Provide the [x, y] coordinate of the cell's center where the given text is located.  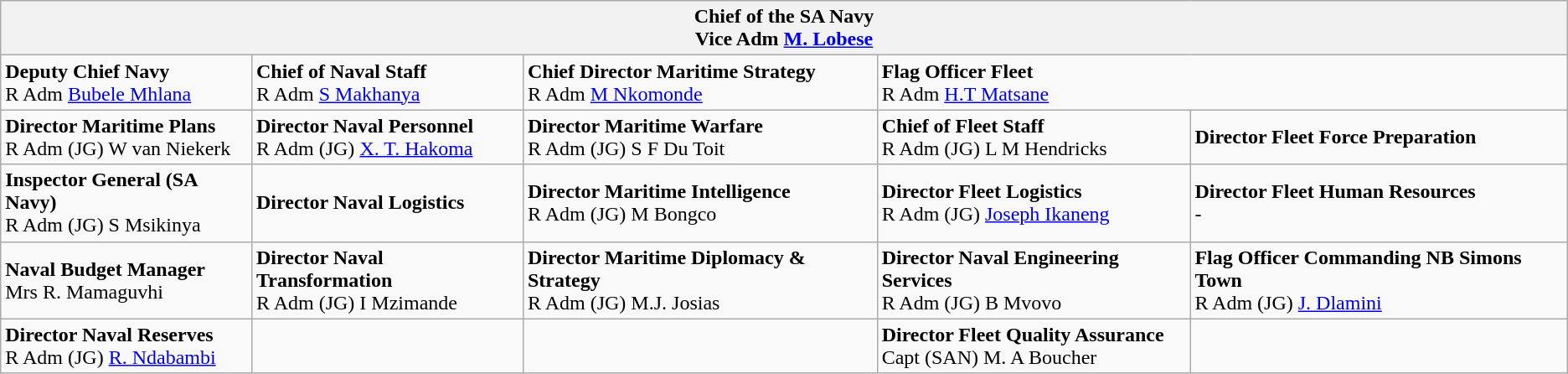
Inspector General (SA Navy)R Adm (JG) S Msikinya [126, 203]
Naval Budget ManagerMrs R. Mamaguvhi [126, 280]
Director Fleet Quality AssuranceCapt (SAN) M. A Boucher [1034, 345]
Director Maritime IntelligenceR Adm (JG) M Bongco [700, 203]
Director Naval TransformationR Adm (JG) I Mzimande [387, 280]
Director Maritime PlansR Adm (JG) W van Niekerk [126, 138]
Director Maritime WarfareR Adm (JG) S F Du Toit [700, 138]
Director Naval ReservesR Adm (JG) R. Ndabambi [126, 345]
Chief Director Maritime StrategyR Adm M Nkomonde [700, 82]
Director Fleet Human Resources - [1379, 203]
Director Naval PersonnelR Adm (JG) X. T. Hakoma [387, 138]
Deputy Chief NavyR Adm Bubele Mhlana [126, 82]
Flag Officer FleetR Adm H.T Matsane [1222, 82]
Director Maritime Diplomacy & StrategyR Adm (JG) M.J. Josias [700, 280]
Director Fleet LogisticsR Adm (JG) Joseph Ikaneng [1034, 203]
Director Fleet Force Preparation [1379, 138]
Chief of Naval StaffR Adm S Makhanya [387, 82]
Director Naval Engineering ServicesR Adm (JG) B Mvovo [1034, 280]
Director Naval Logistics [387, 203]
Chief of Fleet StaffR Adm (JG) L M Hendricks [1034, 138]
Chief of the SA NavyVice Adm M. Lobese [784, 29]
Flag Officer Commanding NB Simons TownR Adm (JG) J. Dlamini [1379, 280]
